From the cell containing the given text, extract its center point as [x, y] coordinate. 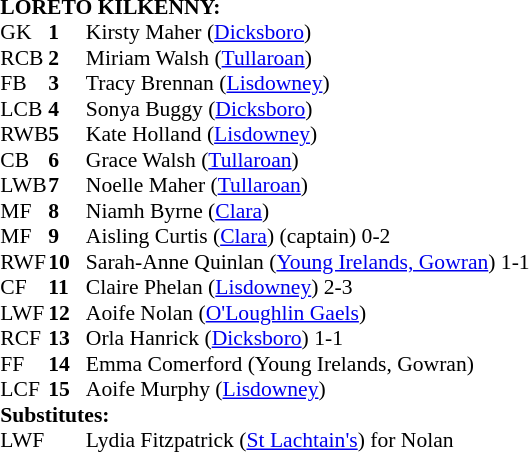
6 [67, 160]
LCB [24, 109]
RCB [24, 58]
GK [24, 33]
Substitutes: [264, 415]
RWB [24, 135]
LWB [24, 185]
11 [67, 287]
15 [67, 389]
10 [67, 262]
4 [67, 109]
2 [67, 58]
13 [67, 339]
1 [67, 33]
12 [67, 313]
14 [67, 364]
CB [24, 160]
LWF [24, 313]
3 [67, 83]
RCF [24, 339]
CF [24, 287]
7 [67, 185]
5 [67, 135]
9 [67, 237]
FF [24, 364]
8 [67, 211]
RWF [24, 262]
LCF [24, 389]
FB [24, 83]
